Capture the cell that displays the provided text and extract its (X, Y) central coordinate. 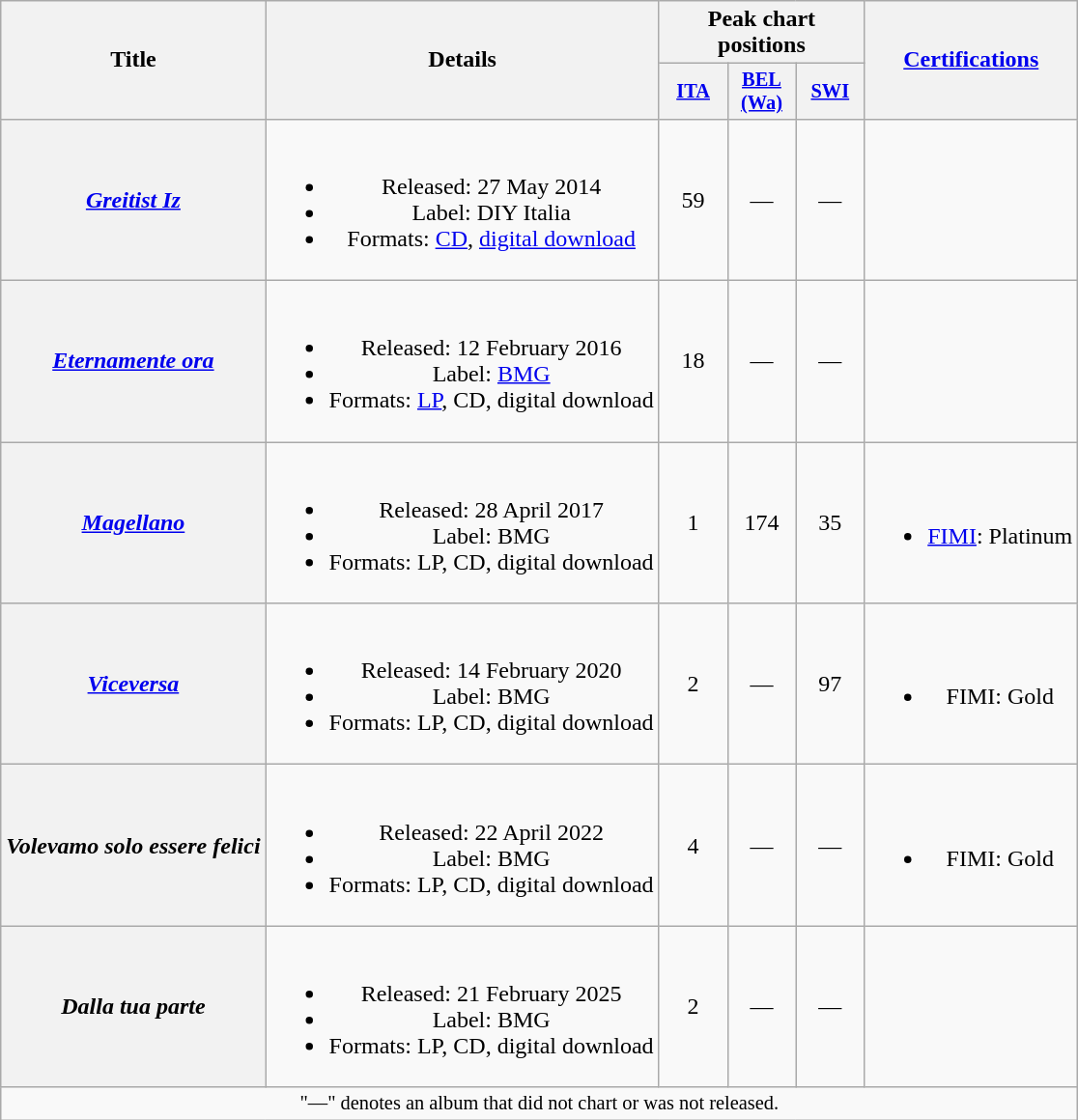
Title (133, 60)
Released: 12 February 2016Label: BMGFormats: LP, CD, digital download (462, 361)
Released: 14 February 2020Label: BMGFormats: LP, CD, digital download (462, 684)
97 (831, 684)
Released: 27 May 2014Label: DIY ItaliaFormats: CD, digital download (462, 199)
Released: 22 April 2022Label: BMGFormats: LP, CD, digital download (462, 846)
174 (761, 523)
Released: 28 April 2017Label: BMGFormats: LP, CD, digital download (462, 523)
BEL(Wa) (761, 92)
18 (694, 361)
"—" denotes an album that did not chart or was not released. (539, 1104)
Certifications (972, 60)
Magellano (133, 523)
Viceversa (133, 684)
4 (694, 846)
FIMI: Platinum (972, 523)
Eternamente ora (133, 361)
ITA (694, 92)
Details (462, 60)
Released: 21 February 2025Label: BMGFormats: LP, CD, digital download (462, 1006)
Greitist Iz (133, 199)
Volevamo solo essere felici (133, 846)
1 (694, 523)
SWI (831, 92)
Dalla tua parte (133, 1006)
35 (831, 523)
59 (694, 199)
Peak chart positions (761, 33)
